From the cell containing the given text, extract its center point as (X, Y) coordinate. 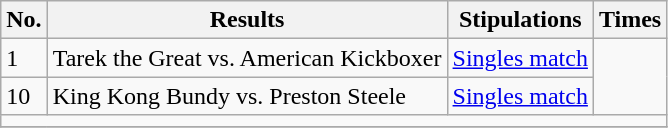
Results (247, 20)
Tarek the Great vs. American Kickboxer (247, 58)
1 (24, 58)
Times (630, 20)
10 (24, 96)
Stipulations (520, 20)
King Kong Bundy vs. Preston Steele (247, 96)
No. (24, 20)
